Pinpoint the cell where the given text exists, returning its (X, Y) midpoint coordinate. 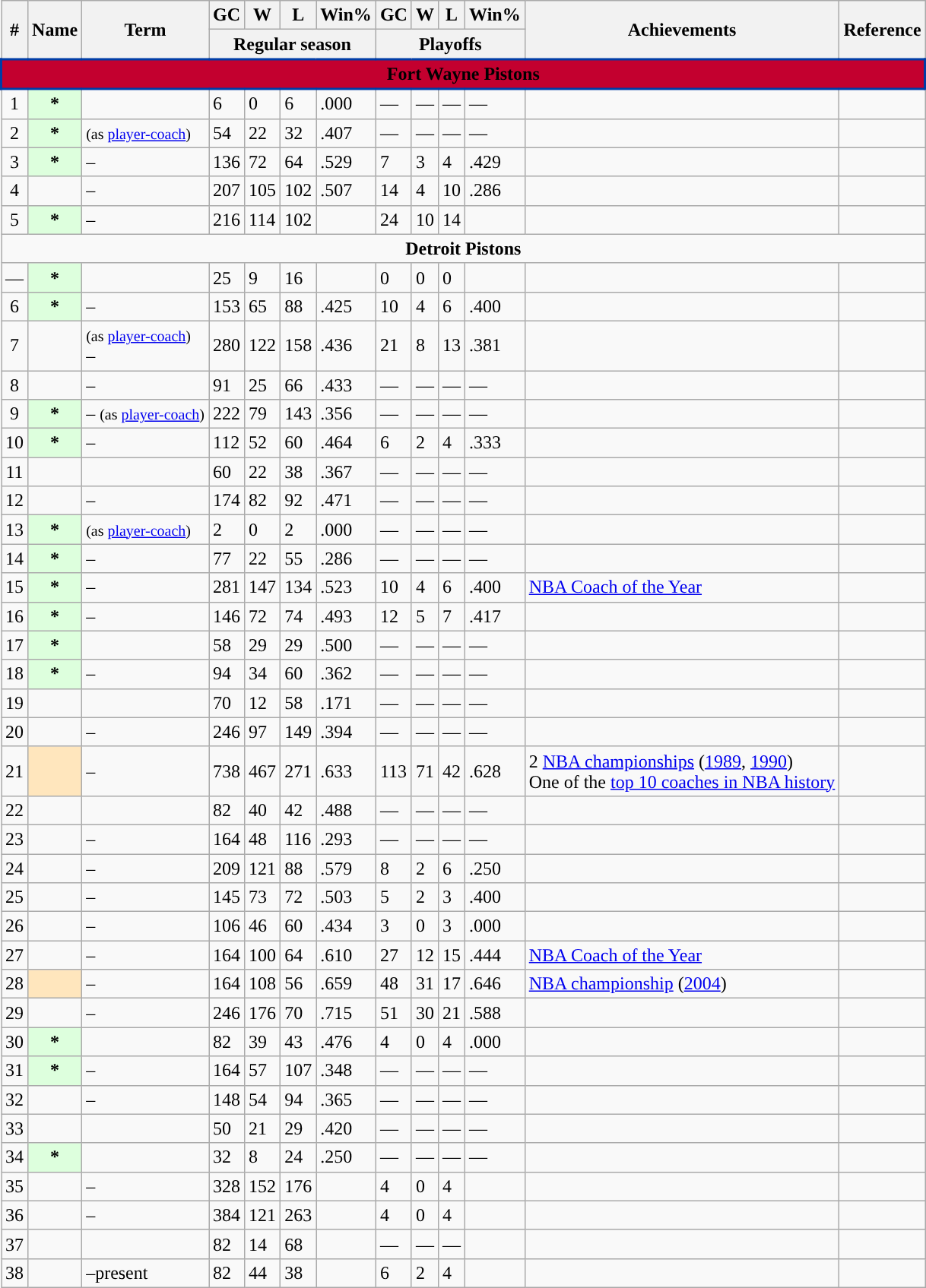
105 (263, 191)
207 (227, 191)
.436 (347, 345)
153 (227, 306)
263 (298, 1215)
384 (227, 1215)
209 (227, 869)
108 (263, 984)
57 (263, 1071)
79 (263, 414)
33 (15, 1128)
1 (15, 103)
.293 (347, 839)
281 (227, 587)
.171 (347, 703)
143 (298, 414)
.425 (347, 306)
.523 (347, 587)
.417 (496, 616)
100 (263, 955)
.433 (347, 385)
.356 (347, 414)
73 (263, 897)
68 (298, 1244)
.420 (347, 1128)
# (15, 30)
.579 (347, 869)
738 (227, 771)
.348 (347, 1071)
71 (424, 771)
145 (227, 897)
149 (298, 732)
20 (15, 732)
–present (146, 1273)
.659 (347, 984)
.500 (347, 645)
97 (263, 732)
.610 (347, 955)
52 (263, 443)
.444 (496, 955)
Reference (882, 30)
Regular season (292, 44)
147 (263, 587)
35 (15, 1186)
.646 (496, 984)
44 (263, 1273)
56 (298, 984)
.588 (496, 1013)
328 (227, 1186)
.381 (496, 345)
.633 (347, 771)
.493 (347, 616)
2 NBA championships (1989, 1990)One of the top 10 coaches in NBA history (682, 771)
65 (263, 306)
216 (227, 220)
– (as player-coach) (146, 414)
74 (298, 616)
158 (298, 345)
Achievements (682, 30)
.362 (347, 674)
114 (263, 220)
66 (298, 385)
Fort Wayne Pistons (464, 74)
116 (298, 839)
136 (227, 162)
.503 (347, 897)
.367 (347, 472)
.628 (496, 771)
43 (298, 1042)
.429 (496, 162)
.434 (347, 926)
91 (227, 385)
174 (227, 501)
134 (298, 587)
467 (263, 771)
(as player-coach)– (146, 345)
.529 (347, 162)
51 (394, 1013)
40 (263, 810)
77 (227, 559)
39 (263, 1042)
122 (263, 345)
146 (227, 616)
26 (15, 926)
Detroit Pistons (464, 248)
148 (227, 1100)
.464 (347, 443)
37 (15, 1244)
55 (298, 559)
19 (15, 703)
36 (15, 1215)
106 (227, 926)
NBA championship (2004) (682, 984)
.488 (347, 810)
.394 (347, 732)
113 (394, 771)
.471 (347, 501)
Name (55, 30)
18 (15, 674)
271 (298, 771)
.333 (496, 443)
Playoffs (450, 44)
.407 (347, 133)
Term (146, 30)
28 (15, 984)
.715 (347, 1013)
107 (298, 1071)
222 (227, 414)
.507 (347, 191)
112 (227, 443)
46 (263, 926)
23 (15, 839)
50 (227, 1128)
11 (15, 472)
92 (298, 501)
152 (263, 1186)
.365 (347, 1100)
280 (227, 345)
.476 (347, 1042)
